Extract the [X, Y] coordinate from the center of the cell holding the provided text.  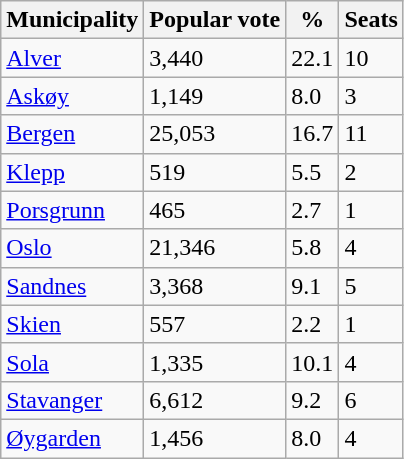
5 [371, 286]
3 [371, 96]
9.2 [312, 400]
3,440 [215, 58]
Seats [371, 20]
Øygarden [72, 438]
5.5 [312, 172]
9.1 [312, 286]
10.1 [312, 362]
557 [215, 324]
6 [371, 400]
Alver [72, 58]
11 [371, 134]
465 [215, 210]
10 [371, 58]
6,612 [215, 400]
3,368 [215, 286]
519 [215, 172]
Popular vote [215, 20]
2.7 [312, 210]
Stavanger [72, 400]
2.2 [312, 324]
Oslo [72, 248]
21,346 [215, 248]
2 [371, 172]
Municipality [72, 20]
22.1 [312, 58]
Bergen [72, 134]
Skien [72, 324]
1,456 [215, 438]
Sandnes [72, 286]
25,053 [215, 134]
% [312, 20]
1,335 [215, 362]
16.7 [312, 134]
Sola [72, 362]
Askøy [72, 96]
5.8 [312, 248]
Porsgrunn [72, 210]
1,149 [215, 96]
Klepp [72, 172]
